Provide the (X, Y) coordinate of the cell's center where the given text is located.  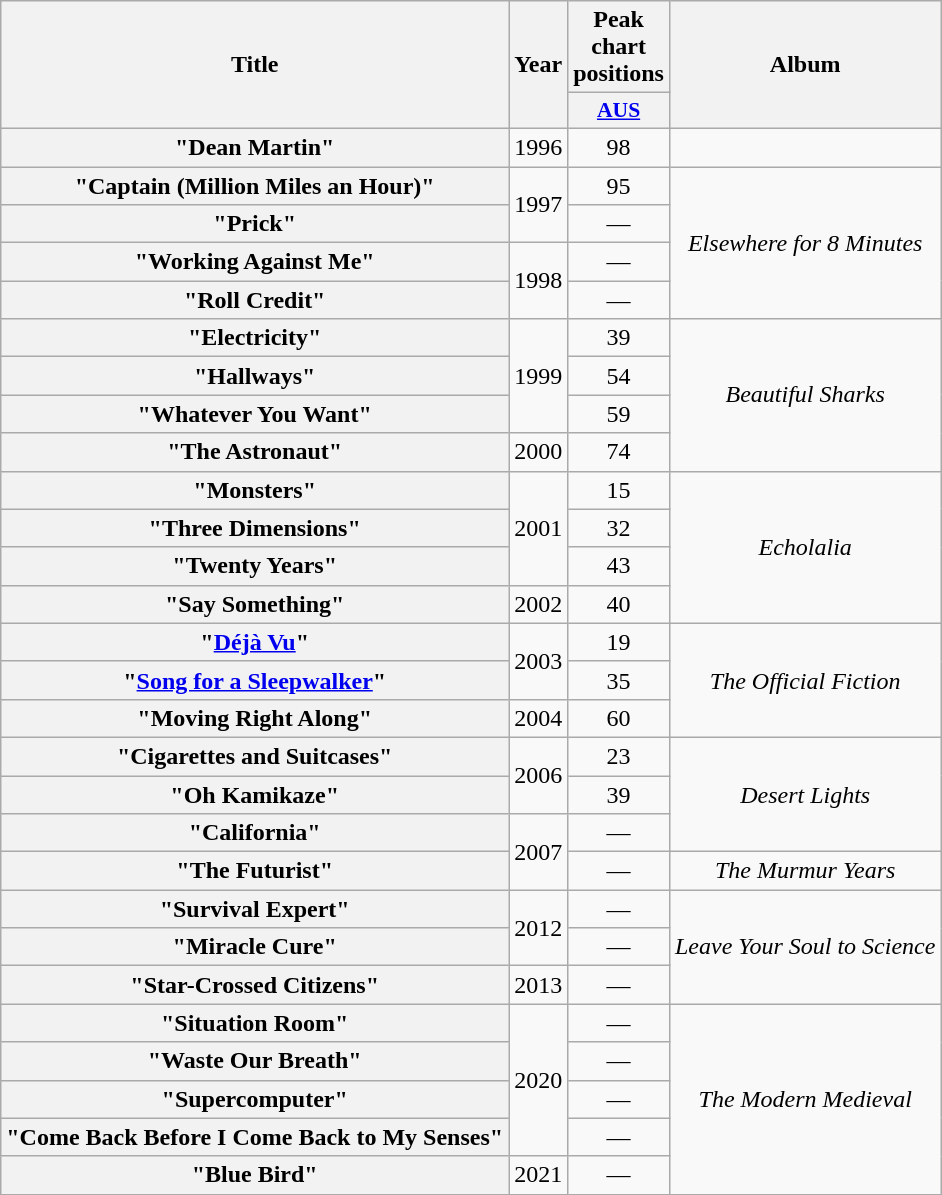
AUS (619, 111)
Elsewhere for 8 Minutes (804, 242)
"Supercomputer" (255, 1099)
2020 (538, 1080)
"Dean Martin" (255, 147)
2004 (538, 718)
32 (619, 528)
Beautiful Sharks (804, 395)
The Murmur Years (804, 871)
"Situation Room" (255, 1023)
"Electricity" (255, 338)
"Blue Bird" (255, 1175)
"Waste Our Breath" (255, 1061)
19 (619, 642)
"Working Against Me" (255, 262)
Echolalia (804, 547)
Desert Lights (804, 794)
"Say Something" (255, 604)
"The Astronaut" (255, 452)
74 (619, 452)
Album (804, 65)
15 (619, 490)
"The Futurist" (255, 871)
2021 (538, 1175)
"Twenty Years" (255, 566)
2001 (538, 528)
"Monsters" (255, 490)
Leave Your Soul to Science (804, 947)
"Come Back Before I Come Back to My Senses" (255, 1137)
54 (619, 376)
"Miracle Cure" (255, 947)
35 (619, 680)
60 (619, 718)
Peak chart positions (619, 47)
"Prick" (255, 224)
"Déjà Vu" (255, 642)
Year (538, 65)
43 (619, 566)
"Song for a Sleepwalker" (255, 680)
1997 (538, 204)
95 (619, 185)
2000 (538, 452)
98 (619, 147)
"Three Dimensions" (255, 528)
"Survival Expert" (255, 909)
"Hallways" (255, 376)
"Oh Kamikaze" (255, 795)
"Roll Credit" (255, 300)
"Whatever You Want" (255, 414)
"Star-Crossed Citizens" (255, 985)
"California" (255, 833)
Title (255, 65)
"Captain (Million Miles an Hour)" (255, 185)
2007 (538, 852)
"Moving Right Along" (255, 718)
2013 (538, 985)
2006 (538, 775)
1996 (538, 147)
"Cigarettes and Suitcases" (255, 756)
2002 (538, 604)
The Modern Medieval (804, 1099)
23 (619, 756)
2012 (538, 928)
1999 (538, 376)
59 (619, 414)
2003 (538, 661)
The Official Fiction (804, 680)
1998 (538, 281)
40 (619, 604)
